From the cell containing the given text, extract its center point as [x, y] coordinate. 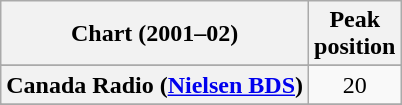
Canada Radio (Nielsen BDS) [155, 85]
20 [355, 85]
Chart (2001–02) [155, 34]
Peakposition [355, 34]
